Pinpoint the cell where the given text exists, returning its (x, y) midpoint coordinate. 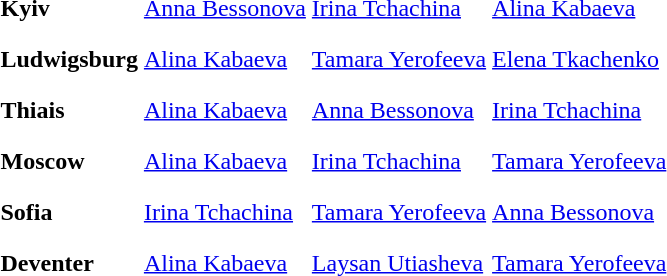
Anna Bessonova (398, 110)
